Search for the cell housing the specified text and yield its [x, y] center coordinate. 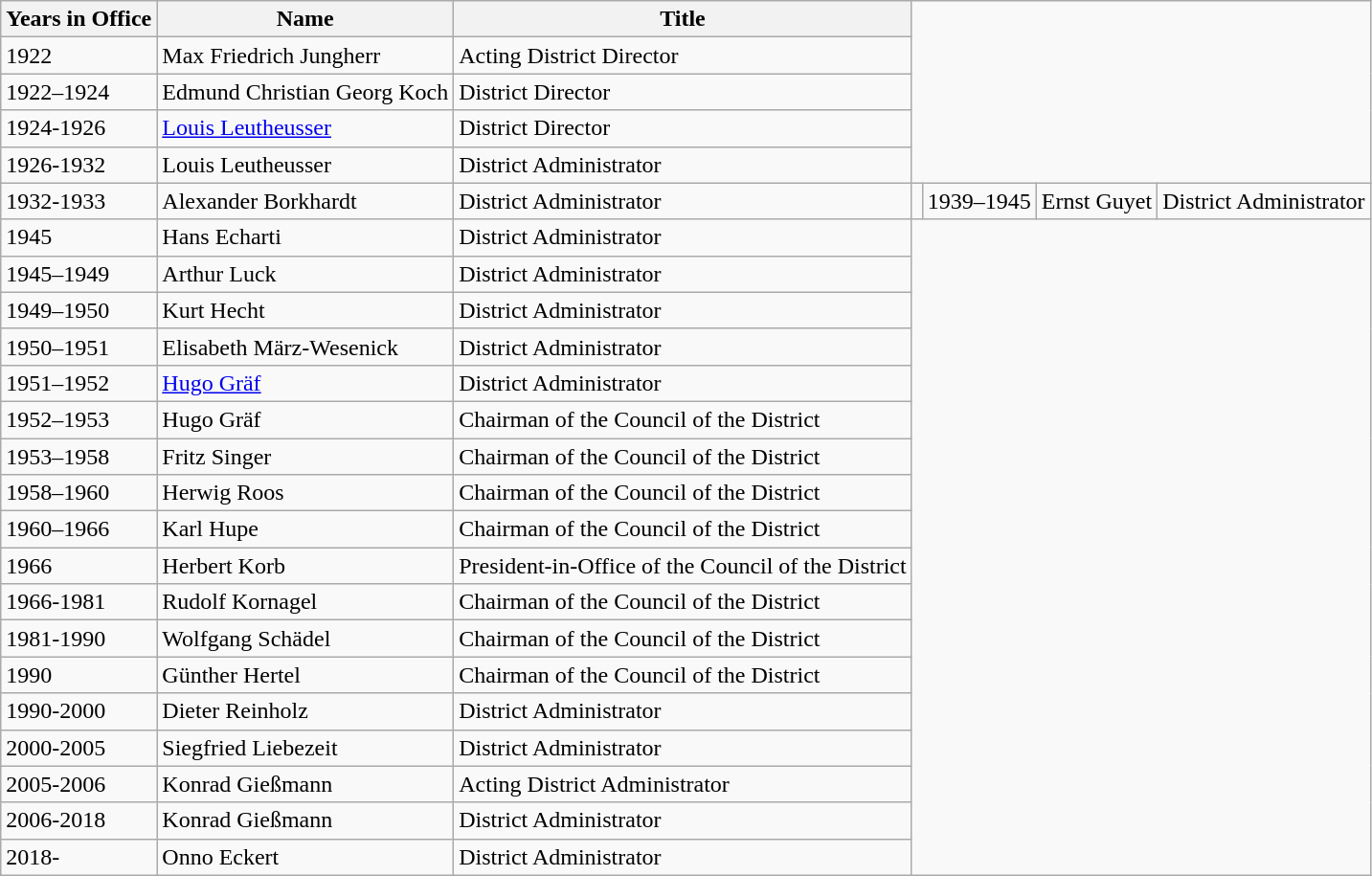
Alexander Borkhardt [305, 201]
Max Friedrich Jungherr [305, 56]
Acting District Director [683, 56]
Title [683, 19]
1981-1990 [79, 639]
President-in-Office of the Council of the District [683, 566]
1922 [79, 56]
Edmund Christian Georg Koch [305, 92]
Günther Hertel [305, 675]
Fritz Singer [305, 457]
Onno Eckert [305, 857]
1953–1958 [79, 457]
1932-1933 [79, 201]
2005-2006 [79, 784]
1949–1950 [79, 310]
Rudolf Kornagel [305, 602]
Elisabeth März-Wesenick [305, 347]
1958–1960 [79, 493]
Name [305, 19]
2018- [79, 857]
Ernst Guyet [1096, 201]
1990 [79, 675]
1966 [79, 566]
Siegfried Liebezeit [305, 748]
1960–1966 [79, 529]
Herbert Korb [305, 566]
1990-2000 [79, 711]
Wolfgang Schädel [305, 639]
Karl Hupe [305, 529]
1952–1953 [79, 419]
1950–1951 [79, 347]
Herwig Roos [305, 493]
Hans Echarti [305, 237]
2000-2005 [79, 748]
1945 [79, 237]
Kurt Hecht [305, 310]
Arthur Luck [305, 274]
Years in Office [79, 19]
1966-1981 [79, 602]
Acting District Administrator [683, 784]
1922–1924 [79, 92]
1945–1949 [79, 274]
1939–1945 [978, 201]
1951–1952 [79, 383]
1926-1932 [79, 165]
Dieter Reinholz [305, 711]
1924-1926 [79, 128]
2006-2018 [79, 820]
